Detect which cell encompasses the target text, then output its (X, Y) center coordinate. 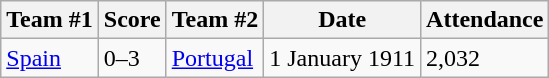
Attendance (485, 20)
Portugal (215, 58)
Team #2 (215, 20)
1 January 1911 (342, 58)
Date (342, 20)
2,032 (485, 58)
Score (132, 20)
Spain (50, 58)
0–3 (132, 58)
Team #1 (50, 20)
